Locate the cell with the specified text and output its [x, y] center coordinate. 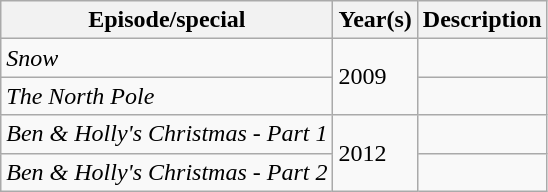
Year(s) [375, 20]
Snow [167, 58]
Ben & Holly's Christmas - Part 1 [167, 134]
Description [482, 20]
Episode/special [167, 20]
The North Pole [167, 96]
2012 [375, 153]
2009 [375, 77]
Ben & Holly's Christmas - Part 2 [167, 172]
